Identify which cell holds the provided text, then report its [X, Y] central coordinate. 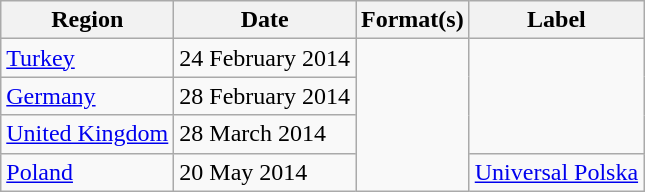
Label [556, 20]
Poland [88, 172]
24 February 2014 [265, 58]
28 February 2014 [265, 96]
Format(s) [413, 20]
Germany [88, 96]
United Kingdom [88, 134]
Turkey [88, 58]
28 March 2014 [265, 134]
Universal Polska [556, 172]
20 May 2014 [265, 172]
Region [88, 20]
Date [265, 20]
